Identify which cell holds the provided text, then report its (x, y) central coordinate. 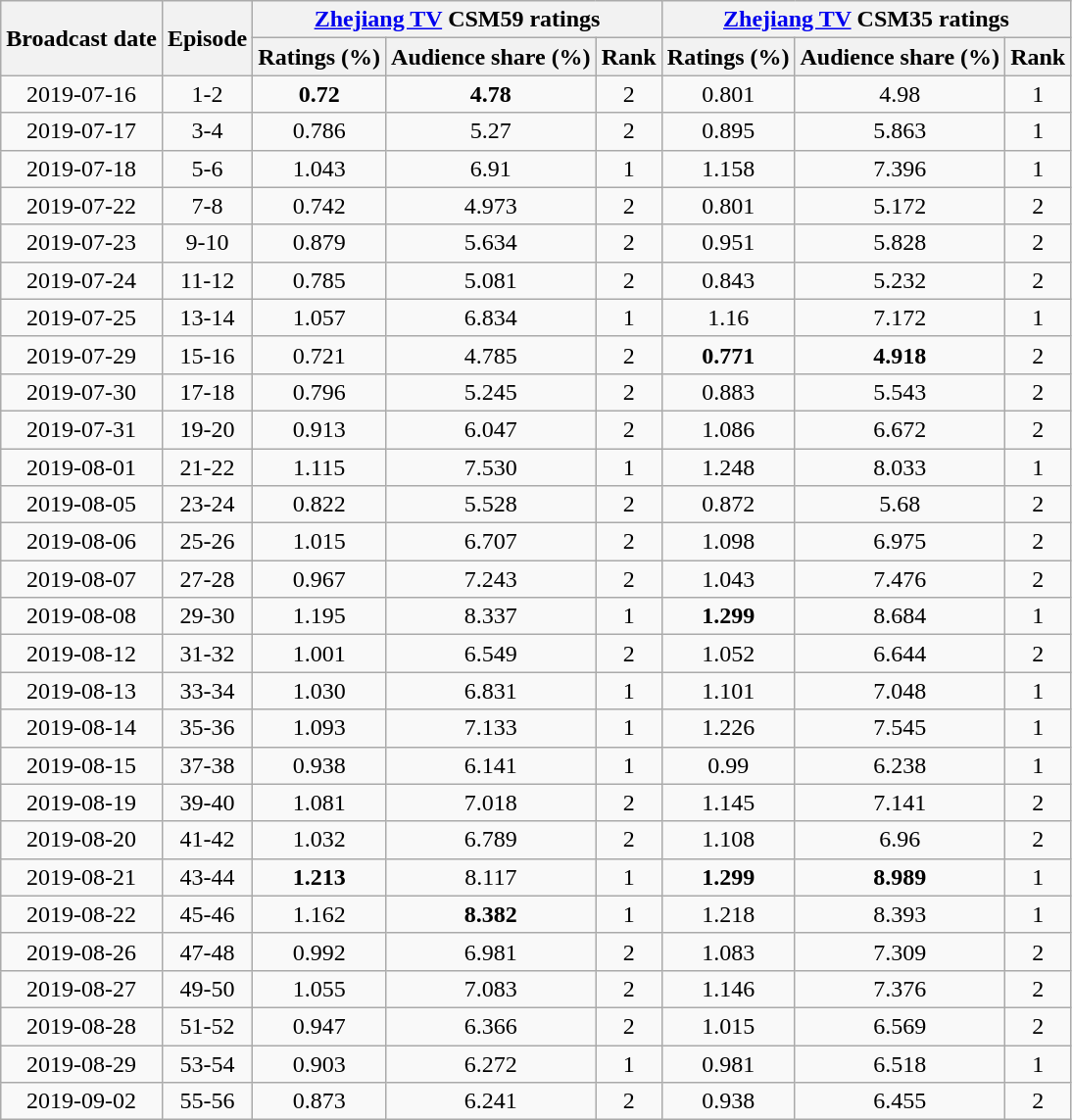
Broadcast date (82, 38)
0.72 (319, 94)
2019-08-20 (82, 840)
15-16 (207, 355)
2019-08-12 (82, 654)
33-34 (207, 691)
4.918 (900, 355)
6.141 (492, 765)
6.672 (900, 429)
6.047 (492, 429)
0.843 (728, 280)
1.083 (728, 951)
7.083 (492, 989)
6.366 (492, 1026)
8.033 (900, 467)
2019-08-13 (82, 691)
1.162 (319, 914)
5.27 (492, 131)
4.973 (492, 206)
6.455 (900, 1101)
7.476 (900, 579)
1.098 (728, 542)
1.226 (728, 728)
2019-08-29 (82, 1063)
1.101 (728, 691)
6.831 (492, 691)
1.001 (319, 654)
4.98 (900, 94)
6.975 (900, 542)
5.634 (492, 243)
49-50 (207, 989)
6.241 (492, 1101)
5.528 (492, 505)
6.238 (900, 765)
2019-08-19 (82, 803)
9-10 (207, 243)
7.309 (900, 951)
0.721 (319, 355)
0.873 (319, 1101)
6.91 (492, 169)
6.518 (900, 1063)
55-56 (207, 1101)
43-44 (207, 877)
2019-07-31 (82, 429)
2019-08-26 (82, 951)
7-8 (207, 206)
2019-08-14 (82, 728)
2019-07-24 (82, 280)
2019-08-08 (82, 616)
7.172 (900, 317)
0.895 (728, 131)
1.057 (319, 317)
0.903 (319, 1063)
1.032 (319, 840)
47-48 (207, 951)
51-52 (207, 1026)
0.951 (728, 243)
7.243 (492, 579)
2019-08-06 (82, 542)
6.569 (900, 1026)
2019-08-01 (82, 467)
7.376 (900, 989)
53-54 (207, 1063)
8.117 (492, 877)
39-40 (207, 803)
Zhejiang TV CSM59 ratings (457, 20)
0.822 (319, 505)
13-14 (207, 317)
6.981 (492, 951)
5.543 (900, 392)
0.913 (319, 429)
0.872 (728, 505)
2019-08-07 (82, 579)
0.883 (728, 392)
2019-09-02 (82, 1101)
0.786 (319, 131)
35-36 (207, 728)
0.785 (319, 280)
41-42 (207, 840)
21-22 (207, 467)
1.115 (319, 467)
19-20 (207, 429)
7.018 (492, 803)
7.530 (492, 467)
1.055 (319, 989)
5.172 (900, 206)
1.146 (728, 989)
1.16 (728, 317)
8.684 (900, 616)
6.644 (900, 654)
2019-08-28 (82, 1026)
2019-07-17 (82, 131)
6.272 (492, 1063)
29-30 (207, 616)
1.218 (728, 914)
2019-07-29 (82, 355)
1.158 (728, 169)
6.549 (492, 654)
2019-07-30 (82, 392)
5.081 (492, 280)
Zhejiang TV CSM35 ratings (866, 20)
2019-08-21 (82, 877)
2019-08-05 (82, 505)
6.96 (900, 840)
0.947 (319, 1026)
5.68 (900, 505)
1.145 (728, 803)
0.967 (319, 579)
7.141 (900, 803)
5.245 (492, 392)
1.093 (319, 728)
8.989 (900, 877)
1.081 (319, 803)
2019-08-22 (82, 914)
8.393 (900, 914)
7.048 (900, 691)
1.213 (319, 877)
6.834 (492, 317)
11-12 (207, 280)
37-38 (207, 765)
4.78 (492, 94)
31-32 (207, 654)
0.771 (728, 355)
0.99 (728, 765)
2019-07-16 (82, 94)
6.789 (492, 840)
0.992 (319, 951)
3-4 (207, 131)
8.337 (492, 616)
0.879 (319, 243)
45-46 (207, 914)
1.086 (728, 429)
1.108 (728, 840)
5.863 (900, 131)
1-2 (207, 94)
0.796 (319, 392)
2019-07-25 (82, 317)
4.785 (492, 355)
7.396 (900, 169)
2019-07-23 (82, 243)
2019-07-22 (82, 206)
25-26 (207, 542)
0.981 (728, 1063)
5.232 (900, 280)
5.828 (900, 243)
17-18 (207, 392)
23-24 (207, 505)
5-6 (207, 169)
27-28 (207, 579)
8.382 (492, 914)
7.545 (900, 728)
1.248 (728, 467)
1.030 (319, 691)
2019-08-15 (82, 765)
6.707 (492, 542)
1.052 (728, 654)
1.195 (319, 616)
0.742 (319, 206)
Episode (207, 38)
2019-07-18 (82, 169)
7.133 (492, 728)
2019-08-27 (82, 989)
